Return (x, y) of the center of cell containing provided text 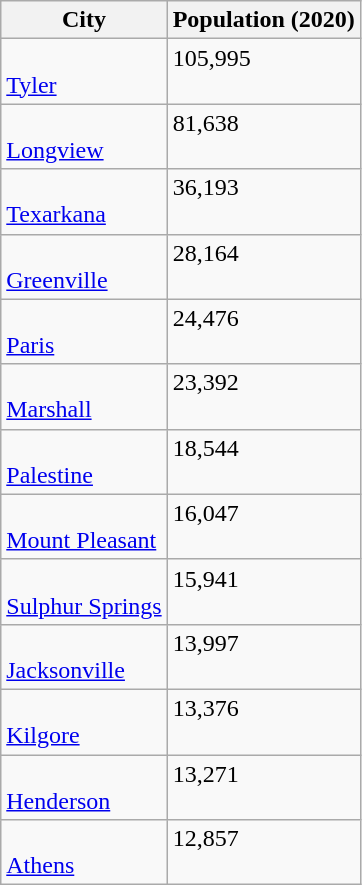
Jacksonville (84, 656)
16,047 (264, 526)
15,941 (264, 592)
Texarkana (84, 202)
13,271 (264, 786)
28,164 (264, 266)
Palestine (84, 462)
Henderson (84, 786)
105,995 (264, 72)
Sulphur Springs (84, 592)
36,193 (264, 202)
Greenville (84, 266)
13,997 (264, 656)
Marshall (84, 396)
Population (2020) (264, 20)
13,376 (264, 722)
Athens (84, 852)
City (84, 20)
Longview (84, 136)
12,857 (264, 852)
18,544 (264, 462)
81,638 (264, 136)
23,392 (264, 396)
Kilgore (84, 722)
Paris (84, 332)
24,476 (264, 332)
Tyler (84, 72)
Mount Pleasant (84, 526)
